Determine the [X, Y] coordinate at the center of the cell enclosing the given text.  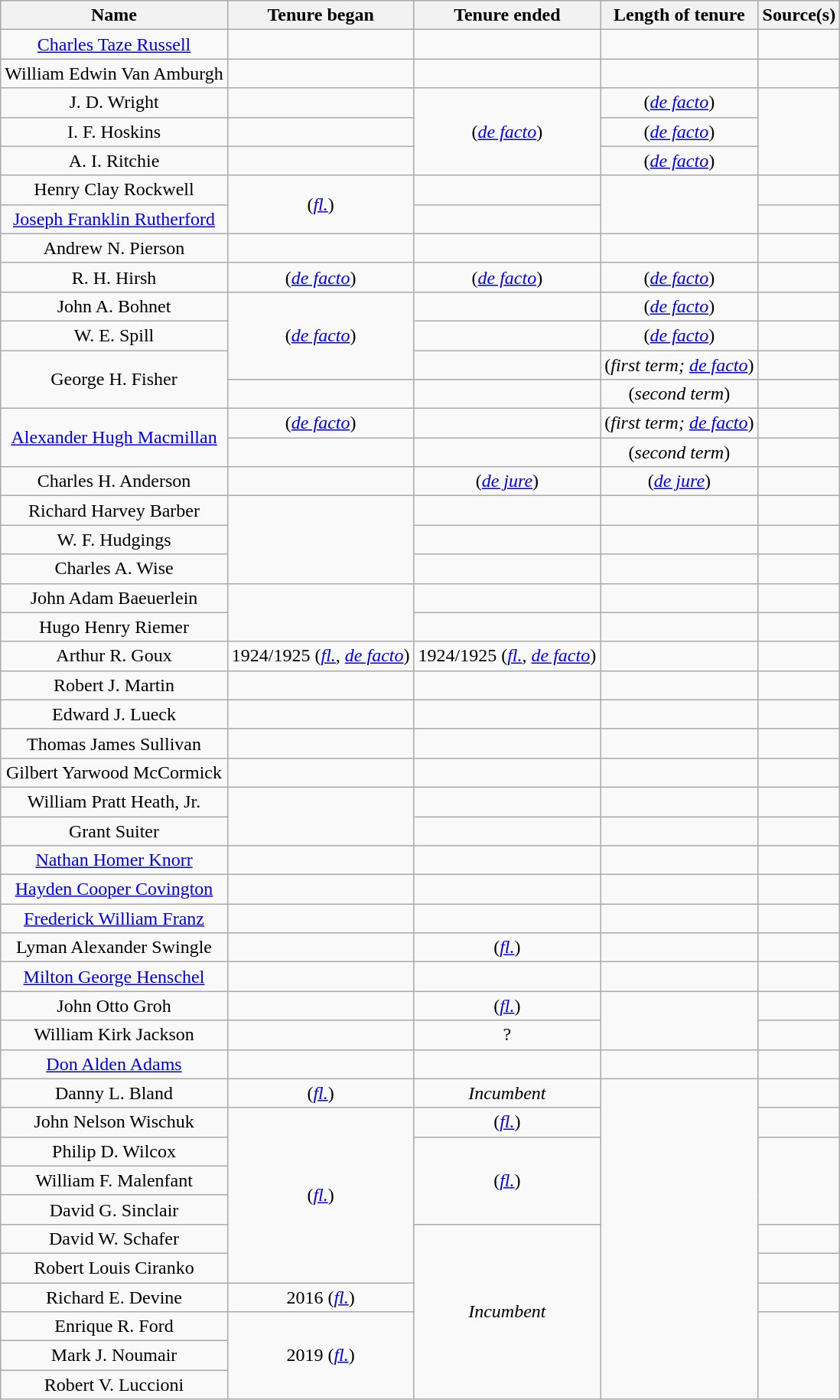
Nathan Homer Knorr [115, 860]
Robert V. Luccioni [115, 1385]
Charles A. Wise [115, 569]
Mark J. Noumair [115, 1356]
Alexander Hugh Macmillan [115, 438]
Philip D. Wilcox [115, 1151]
W. E. Spill [115, 335]
Charles Taze Russell [115, 44]
Frederick William Franz [115, 919]
2019 (fl.) [321, 1356]
John A. Bohnet [115, 306]
Don Alden Adams [115, 1064]
William Edwin Van Amburgh [115, 73]
? [507, 1035]
George H. Fisher [115, 380]
Hayden Cooper Covington [115, 889]
Robert J. Martin [115, 685]
Grant Suiter [115, 831]
David W. Schafer [115, 1238]
Richard Harvey Barber [115, 511]
Length of tenure [679, 15]
Tenure ended [507, 15]
Joseph Franklin Rutherford [115, 219]
2016 (fl.) [321, 1297]
David G. Sinclair [115, 1209]
Gilbert Yarwood McCormick [115, 772]
Name [115, 15]
Thomas James Sullivan [115, 743]
William F. Malenfant [115, 1180]
W. F. Hudgings [115, 540]
Enrique R. Ford [115, 1327]
Lyman Alexander Swingle [115, 948]
I. F. Hoskins [115, 132]
John Otto Groh [115, 1006]
Danny L. Bland [115, 1093]
Hugo Henry Riemer [115, 627]
Andrew N. Pierson [115, 248]
A. I. Ritchie [115, 161]
John Adam Baeuerlein [115, 598]
Tenure began [321, 15]
Source(s) [799, 15]
Arthur R. Goux [115, 656]
R. H. Hirsh [115, 277]
Robert Louis Ciranko [115, 1268]
John Nelson Wischuk [115, 1122]
Milton George Henschel [115, 977]
William Pratt Heath, Jr. [115, 801]
William Kirk Jackson [115, 1035]
Richard E. Devine [115, 1297]
J. D. Wright [115, 103]
Henry Clay Rockwell [115, 190]
Edward J. Lueck [115, 714]
Charles H. Anderson [115, 481]
